Output the [X, Y] coordinate of the center of the cell containing the given text.  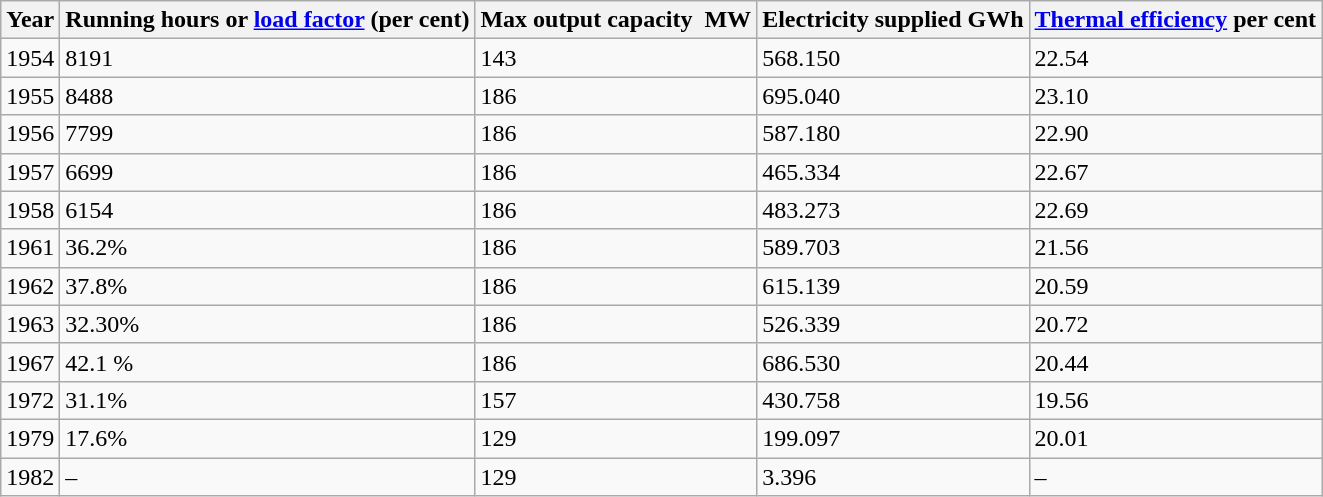
8488 [268, 96]
199.097 [893, 438]
23.10 [1176, 96]
20.72 [1176, 324]
1957 [30, 172]
32.30% [268, 324]
615.139 [893, 286]
22.67 [1176, 172]
1958 [30, 210]
1956 [30, 134]
568.150 [893, 58]
Max output capacity MW [616, 20]
8191 [268, 58]
589.703 [893, 248]
22.90 [1176, 134]
31.1% [268, 400]
20.44 [1176, 362]
42.1 % [268, 362]
7799 [268, 134]
1972 [30, 400]
Running hours or load factor (per cent) [268, 20]
1979 [30, 438]
Thermal efficiency per cent [1176, 20]
17.6% [268, 438]
1962 [30, 286]
1963 [30, 324]
Year [30, 20]
3.396 [893, 477]
430.758 [893, 400]
6699 [268, 172]
1955 [30, 96]
686.530 [893, 362]
20.59 [1176, 286]
465.334 [893, 172]
695.040 [893, 96]
526.339 [893, 324]
Electricity supplied GWh [893, 20]
22.69 [1176, 210]
157 [616, 400]
587.180 [893, 134]
1961 [30, 248]
1967 [30, 362]
1954 [30, 58]
20.01 [1176, 438]
22.54 [1176, 58]
36.2% [268, 248]
37.8% [268, 286]
143 [616, 58]
21.56 [1176, 248]
19.56 [1176, 400]
1982 [30, 477]
483.273 [893, 210]
6154 [268, 210]
